Extract the [X, Y] coordinate from the center of the cell holding the provided text.  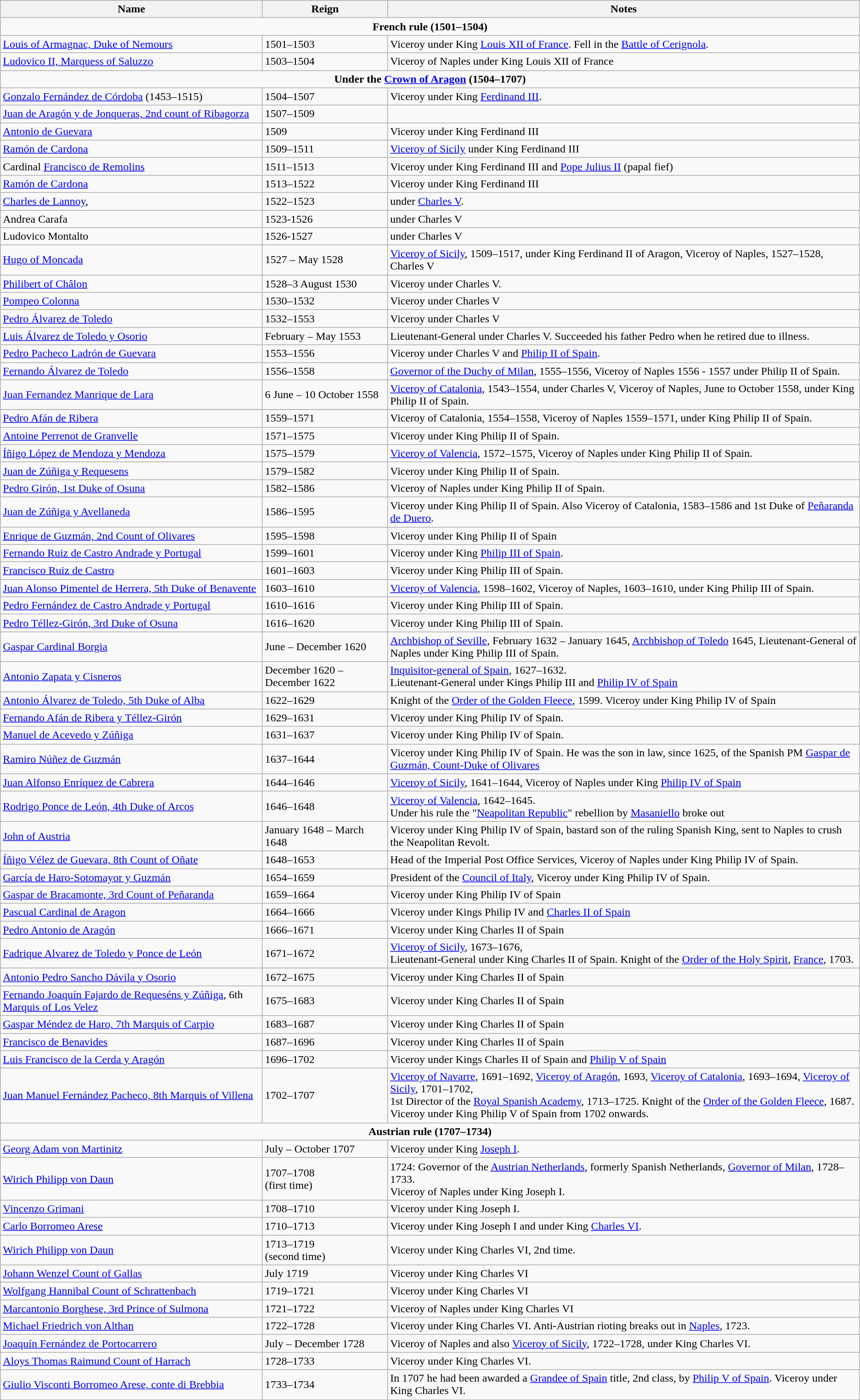
Pedro Afán de Ribera [131, 418]
Andrea Carafa [131, 219]
Viceroy of Sicily, 1673–1676, Lieutenant-General under King Charles II of Spain. Knight of the Order of the Holy Spirit, France, 1703. [624, 953]
Viceroy under King Philip II of Spain [624, 536]
Pompeo Colonna [131, 301]
Fernando Afán de Ribera y Téllez-Girón [131, 718]
Viceroy under King Philip IV of Spain, bastard son of the ruling Spanish King, sent to Naples to crush the Neapolitan Revolt. [624, 836]
Viceroy of Naples under King Louis XII of France [624, 62]
1644–1646 [325, 782]
Governor of the Duchy of Milan, 1555–1556, Viceroy of Naples 1556 - 1557 under Philip II of Spain. [624, 371]
1571–1575 [325, 436]
Juan de Zúñiga y Requesens [131, 471]
Viceroy of Naples and also Viceroy of Sicily, 1722–1728, under King Charles VI. [624, 1344]
Juan Manuel Fernández Pacheco, 8th Marquis of Villena [131, 1096]
Head of the Imperial Post Office Services, Viceroy of Naples under King Philip IV of Spain. [624, 860]
1511–1513 [325, 166]
Gaspar Cardinal Borgia [131, 647]
December 1620 – December 1622 [325, 677]
1603–1610 [325, 588]
Viceroy of Sicily, 1509–1517, under King Ferdinand II of Aragon, Viceroy of Naples, 1527–1528, Charles V [624, 260]
February – May 1553 [325, 336]
1523-1526 [325, 219]
Pedro Álvarez de Toledo [131, 319]
1526-1527 [325, 236]
January 1648 – March 1648 [325, 836]
Manuel de Acevedo y Zúñiga [131, 735]
Marcantonio Borghese, 3rd Prince of Sulmona [131, 1309]
6 June – 10 October 1558 [325, 395]
1610–1616 [325, 606]
Pedro Antonio de Aragón [131, 930]
Enrique de Guzmán, 2nd Count of Olivares [131, 536]
Giulio Visconti Borromeo Arese, conte di Brebbia [131, 1385]
García de Haro-Sotomayor y Guzmán [131, 877]
Gaspar de Bracamonte, 3rd Count of Peñaranda [131, 895]
Lieutenant-General under Charles V. Succeeded his father Pedro when he retired due to illness. [624, 336]
In 1707 he had been awarded a Grandee of Spain title, 2nd class, by Philip V of Spain. Viceroy under King Charles VI. [624, 1385]
Fernando Ruiz de Castro Andrade y Portugal [131, 553]
1687–1696 [325, 1042]
Charles de Lannoy, [131, 201]
Francisco de Benavides [131, 1042]
1503–1504 [325, 62]
Pedro Fernández de Castro Andrade y Portugal [131, 606]
President of the Council of Italy, Viceroy under King Philip IV of Spain. [624, 877]
Inquisitor-general of Spain, 1627–1632. Lieutenant-General under Kings Philip III and Philip IV of Spain [624, 677]
1622–1629 [325, 700]
Gaspar Méndez de Haro, 7th Marquis of Carpio [131, 1024]
Fernando Álvarez de Toledo [131, 371]
Georg Adam von Martinitz [131, 1149]
Viceroy of Valencia, 1642–1645. Under his rule the "Neapolitan Republic" rebellion by Masaniello broke out [624, 806]
Ludovico Montalto [131, 236]
1733–1734 [325, 1385]
Antonio Pedro Sancho Dávila y Osorio [131, 977]
1631–1637 [325, 735]
1530–1532 [325, 301]
Luis Álvarez de Toledo y Osorio [131, 336]
Cardinal Francisco de Remolins [131, 166]
1553–1556 [325, 354]
1507–1509 [325, 114]
1599–1601 [325, 553]
Viceroy under King Louis XII of France. Fell in the Battle of Cerignola. [624, 44]
July – October 1707 [325, 1149]
1707–1708 (first time) [325, 1179]
1513–1522 [325, 184]
Antonio de Guevara [131, 131]
Viceroy of Valencia, 1598–1602, Viceroy of Naples, 1603–1610, under King Philip III of Spain. [624, 588]
Austrian rule (1707–1734) [430, 1131]
Pedro Pacheco Ladrón de Guevara [131, 354]
Johann Wenzel Count of Gallas [131, 1274]
Pedro Girón, 1st Duke of Osuna [131, 488]
Fernando Joaquín Fajardo de Requeséns y Zúñiga, 6th Marquis of Los Velez [131, 1001]
Archbishop of Seville, February 1632 – January 1645, Archbishop of Toledo 1645, Lieutenant-General of Naples under King Philip III of Spain. [624, 647]
Viceroy under King Joseph I and under King Charles VI. [624, 1226]
1509–1511 [325, 149]
Vincenzo Grimani [131, 1209]
1579–1582 [325, 471]
Wolfgang Hannibal Count of Schrattenbach [131, 1291]
Viceroy of Catalonia, 1543–1554, under Charles V, Viceroy of Naples, June to October 1558, under King Philip II of Spain. [624, 395]
1601–1603 [325, 571]
1637–1644 [325, 759]
Viceroy under Kings Philip IV and Charles II of Spain [624, 912]
Viceroy under King Charles VI. [624, 1361]
Gonzalo Fernández de Córdoba (1453–1515) [131, 96]
Reign [325, 9]
Viceroy of Sicily under King Ferdinand III [624, 149]
1721–1722 [325, 1309]
1556–1558 [325, 371]
1532–1553 [325, 319]
Francisco Ruiz de Castro [131, 571]
Viceroy under King Charles VI. Anti-Austrian rioting breaks out in Naples, 1723. [624, 1326]
1671–1672 [325, 953]
Íñigo López de Mendoza y Mendoza [131, 453]
Viceroy of Valencia, 1572–1575, Viceroy of Naples under King Philip II of Spain. [624, 453]
1528–3 August 1530 [325, 284]
Carlo Borromeo Arese [131, 1226]
Juan de Aragón y de Jonqueras, 2nd count of Ribagorza [131, 114]
1629–1631 [325, 718]
Juan de Zúñiga y Avellaneda [131, 512]
1728–1733 [325, 1361]
1648–1653 [325, 860]
Philibert of Châlon [131, 284]
Pascual Cardinal de Aragon [131, 912]
French rule (1501–1504) [430, 27]
Under the Crown of Aragon (1504–1707) [430, 79]
Viceroy of Sicily, 1641–1644, Viceroy of Naples under King Philip IV of Spain [624, 782]
Viceroy under King Ferdinand III and Pope Julius II (papal fief) [624, 166]
Joaquín Fernández de Portocarrero [131, 1344]
Viceroy under King Philip IV of Spain. He was the son in law, since 1625, of the Spanish PM Gaspar de Guzmán, Count-Duke of Olivares [624, 759]
Notes [624, 9]
1509 [325, 131]
1713–1719(second time) [325, 1250]
Pedro Téllez-Girón, 3rd Duke of Osuna [131, 623]
Rodrigo Ponce de León, 4th Duke of Arcos [131, 806]
1586–1595 [325, 512]
1722–1728 [325, 1326]
Viceroy under King Philip II of Spain. Also Viceroy of Catalonia, 1583–1586 and 1st Duke of Peñaranda de Duero. [624, 512]
1672–1675 [325, 977]
1522–1523 [325, 201]
1719–1721 [325, 1291]
Ramiro Núñez de Guzmán [131, 759]
Antoine Perrenot de Granvelle [131, 436]
Viceroy of Catalonia, 1554–1558, Viceroy of Naples 1559–1571, under King Philip II of Spain. [624, 418]
June – December 1620 [325, 647]
1595–1598 [325, 536]
John of Austria [131, 836]
Viceroy of Naples under King Philip II of Spain. [624, 488]
Aloys Thomas Raimund Count of Harrach [131, 1361]
1559–1571 [325, 418]
under Charles V. [624, 201]
Antonio Álvarez de Toledo, 5th Duke of Alba [131, 700]
Hugo of Moncada [131, 260]
1666–1671 [325, 930]
1710–1713 [325, 1226]
1659–1664 [325, 895]
1702–1707 [325, 1096]
Viceroy under Charles V. [624, 284]
1664–1666 [325, 912]
Name [131, 9]
1646–1648 [325, 806]
Juan Alonso Pimentel de Herrera, 5th Duke of Benavente [131, 588]
Viceroy under Kings Charles II of Spain and Philip V of Spain [624, 1059]
Viceroy under Charles V and Philip II of Spain. [624, 354]
Juan Fernandez Manrique de Lara [131, 395]
1683–1687 [325, 1024]
Juan Alfonso Enríquez de Cabrera [131, 782]
Louis of Armagnac, Duke of Nemours [131, 44]
Knight of the Order of the Golden Fleece, 1599. Viceroy under King Philip IV of Spain [624, 700]
Antonio Zapata y Cisneros [131, 677]
Íñigo Vélez de Guevara, 8th Count of Oñate [131, 860]
Michael Friedrich von Althan [131, 1326]
1696–1702 [325, 1059]
Viceroy under King Charles VI, 2nd time. [624, 1250]
1527 – May 1528 [325, 260]
Viceroy under King Philip IV of Spain [624, 895]
1708–1710 [325, 1209]
July 1719 [325, 1274]
1575–1579 [325, 453]
Luis Francisco de la Cerda y Aragón [131, 1059]
Viceroy under King Ferdinand III. [624, 96]
July – December 1728 [325, 1344]
Viceroy of Naples under King Charles VI [624, 1309]
Fadrique Alvarez de Toledo y Ponce de León [131, 953]
1654–1659 [325, 877]
1504–1507 [325, 96]
1501–1503 [325, 44]
1616–1620 [325, 623]
1675–1683 [325, 1001]
1582–1586 [325, 488]
1724: Governor of the Austrian Netherlands, formerly Spanish Netherlands, Governor of Milan, 1728–1733. Viceroy of Naples under King Joseph I. [624, 1179]
Ludovico II, Marquess of Saluzzo [131, 62]
